Identify which cell holds the provided text, then report its [x, y] central coordinate. 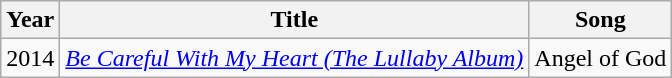
Year [30, 20]
Be Careful With My Heart (The Lullaby Album) [294, 58]
Title [294, 20]
Song [600, 20]
Angel of God [600, 58]
2014 [30, 58]
